Return (X, Y) of the center of cell containing provided text 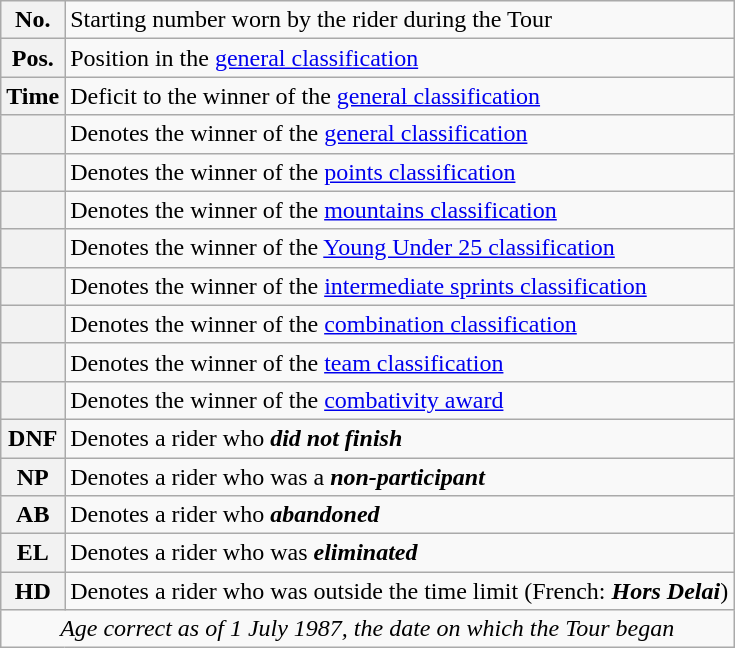
No. (33, 20)
Denotes a rider who did not finish (400, 438)
Age correct as of 1 July 1987, the date on which the Tour began (368, 629)
EL (33, 553)
Pos. (33, 58)
Denotes the winner of the general classification (400, 134)
Denotes the winner of the Young Under 25 classification (400, 248)
NP (33, 477)
Denotes the winner of the combination classification (400, 324)
AB (33, 515)
DNF (33, 438)
Deficit to the winner of the general classification (400, 96)
Denotes the winner of the points classification (400, 172)
HD (33, 591)
Position in the general classification (400, 58)
Denotes the winner of the intermediate sprints classification (400, 286)
Denotes the winner of the team classification (400, 362)
Denotes a rider who was eliminated (400, 553)
Denotes a rider who abandoned (400, 515)
Starting number worn by the rider during the Tour (400, 20)
Denotes the winner of the combativity award (400, 400)
Time (33, 96)
Denotes a rider who was outside the time limit (French: Hors Delai) (400, 591)
Denotes the winner of the mountains classification (400, 210)
Denotes a rider who was a non-participant (400, 477)
